Search for the cell housing the specified text and yield its (x, y) center coordinate. 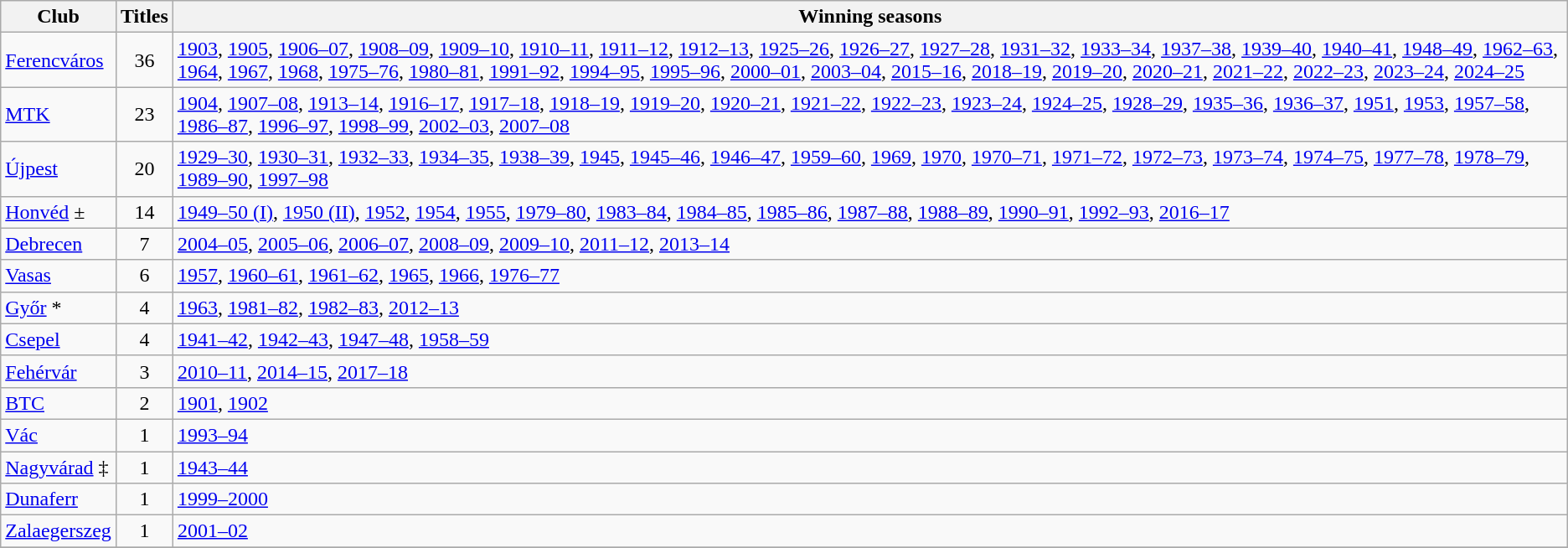
1901, 1902 (869, 403)
2004–05, 2005–06, 2006–07, 2008–09, 2009–10, 2011–12, 2013–14 (869, 244)
1993–94 (869, 435)
Ferencváros (59, 60)
2010–11, 2014–15, 2017–18 (869, 371)
Honvéd ± (59, 212)
Vác (59, 435)
Dunaferr (59, 499)
Győr * (59, 308)
Zalaegerszeg (59, 531)
Vasas (59, 276)
20 (144, 169)
1941–42, 1942–43, 1947–48, 1958–59 (869, 339)
36 (144, 60)
Csepel (59, 339)
Winning seasons (869, 17)
14 (144, 212)
BTC (59, 403)
Újpest (59, 169)
1949–50 (I), 1950 (II), 1952, 1954, 1955, 1979–80, 1983–84, 1984–85, 1985–86, 1987–88, 1988–89, 1990–91, 1992–93, 2016–17 (869, 212)
2 (144, 403)
2001–02 (869, 531)
Debrecen (59, 244)
Nagyvárad ‡ (59, 467)
Club (59, 17)
7 (144, 244)
Titles (144, 17)
6 (144, 276)
1963, 1981–82, 1982–83, 2012–13 (869, 308)
1999–2000 (869, 499)
Fehérvár (59, 371)
MTK (59, 114)
3 (144, 371)
23 (144, 114)
1957, 1960–61, 1961–62, 1965, 1966, 1976–77 (869, 276)
1943–44 (869, 467)
